Locate the cell with the specified text and output its [X, Y] center coordinate. 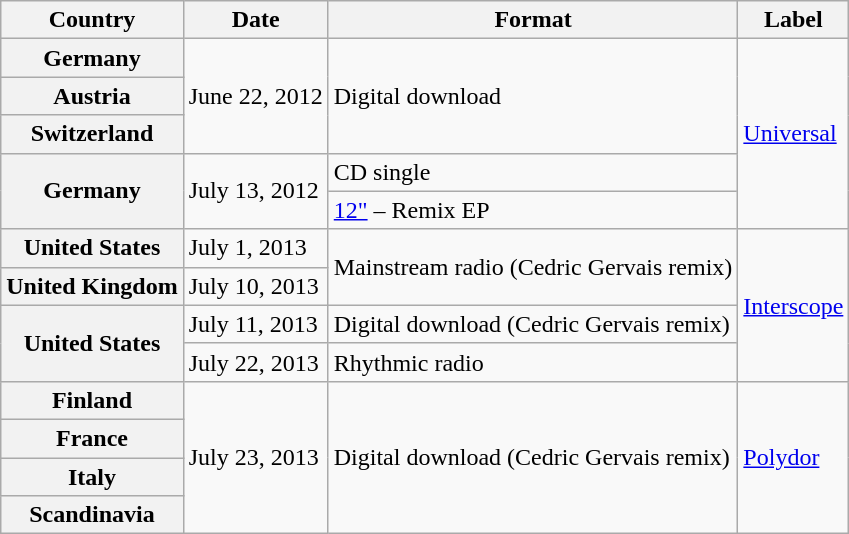
July 23, 2013 [256, 457]
United Kingdom [92, 286]
July 13, 2012 [256, 191]
Switzerland [92, 134]
July 22, 2013 [256, 362]
Date [256, 20]
July 1, 2013 [256, 248]
12" – Remix EP [533, 210]
June 22, 2012 [256, 96]
Finland [92, 400]
Scandinavia [92, 515]
Austria [92, 96]
July 10, 2013 [256, 286]
July 11, 2013 [256, 324]
Italy [92, 477]
Mainstream radio (Cedric Gervais remix) [533, 267]
Rhythmic radio [533, 362]
CD single [533, 172]
Label [794, 20]
Polydor [794, 457]
Format [533, 20]
Digital download [533, 96]
Country [92, 20]
Universal [794, 134]
Interscope [794, 305]
France [92, 438]
